Output the (x, y) coordinate of the center of the cell containing the given text.  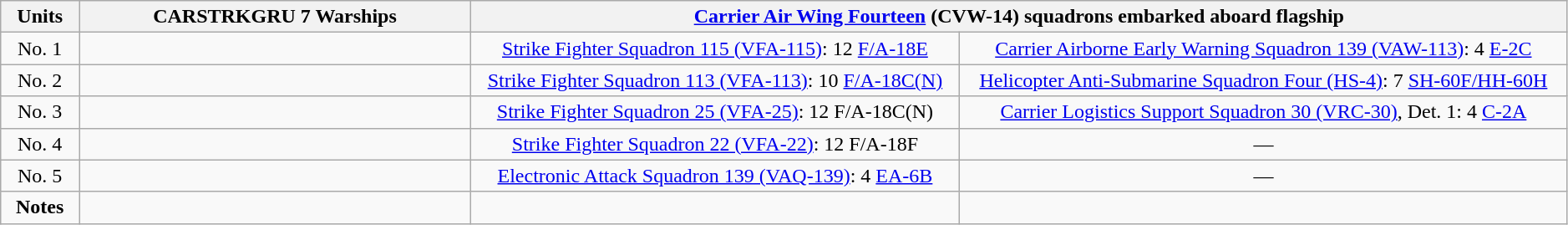
No. 3 (40, 112)
Strike Fighter Squadron 115 (VFA-115): 12 F/A-18E (715, 49)
Strike Fighter Squadron 113 (VFA-113): 10 F/A-18C(N) (715, 80)
No. 4 (40, 144)
Carrier Logistics Support Squadron 30 (VRC-30), Det. 1: 4 C-2A (1263, 112)
No. 2 (40, 80)
Strike Fighter Squadron 25 (VFA-25): 12 F/A-18C(N) (715, 112)
Carrier Airborne Early Warning Squadron 139 (VAW-113): 4 E-2C (1263, 49)
Electronic Attack Squadron 139 (VAQ-139): 4 EA-6B (715, 176)
Helicopter Anti-Submarine Squadron Four (HS-4): 7 SH-60F/HH-60H (1263, 80)
No. 5 (40, 176)
Carrier Air Wing Fourteen (CVW-14) squadrons embarked aboard flagship (1019, 17)
Notes (40, 207)
No. 1 (40, 49)
Strike Fighter Squadron 22 (VFA-22): 12 F/A-18F (715, 144)
CARSTRKGRU 7 Warships (276, 17)
Units (40, 17)
